Return (X, Y) of the center of cell containing provided text 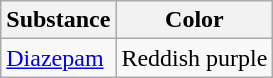
Diazepam (58, 58)
Substance (58, 20)
Reddish purple (194, 58)
Color (194, 20)
